Identify which cell holds the provided text, then report its [x, y] central coordinate. 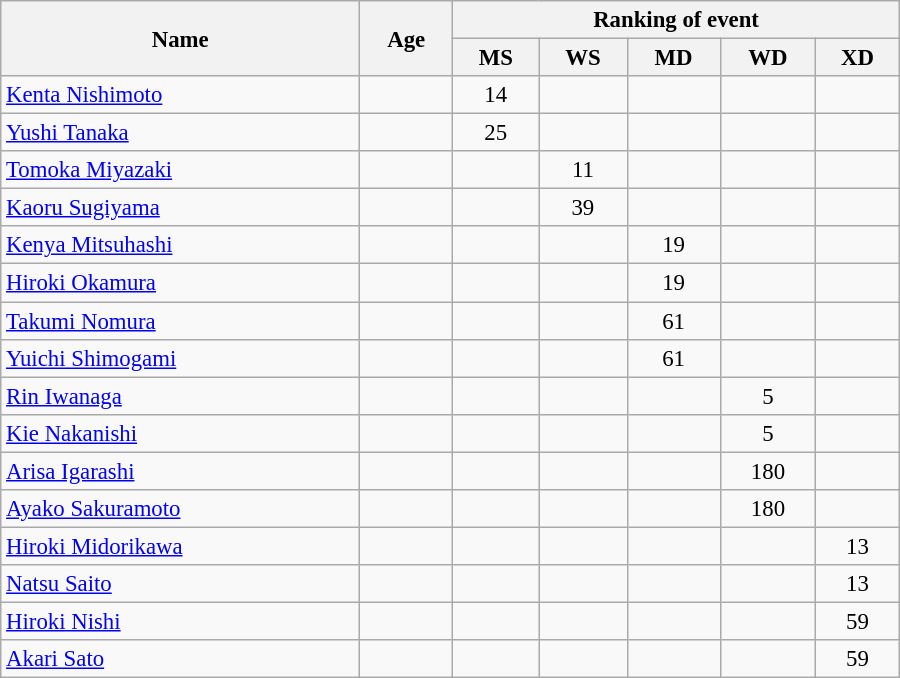
Hiroki Midorikawa [180, 546]
25 [496, 133]
Kenta Nishimoto [180, 95]
Takumi Nomura [180, 321]
Kie Nakanishi [180, 433]
11 [583, 170]
Ayako Sakuramoto [180, 509]
Hiroki Okamura [180, 283]
Tomoka Miyazaki [180, 170]
Yuichi Shimogami [180, 358]
39 [583, 208]
Ranking of event [676, 20]
Yushi Tanaka [180, 133]
Natsu Saito [180, 584]
Age [406, 38]
14 [496, 95]
Akari Sato [180, 659]
Hiroki Nishi [180, 621]
Kaoru Sugiyama [180, 208]
Kenya Mitsuhashi [180, 245]
MD [674, 58]
Name [180, 38]
XD [858, 58]
Arisa Igarashi [180, 471]
MS [496, 58]
WD [768, 58]
WS [583, 58]
Rin Iwanaga [180, 396]
